Scan for the cell matching the given text and deliver its (X, Y) coordinate at center. 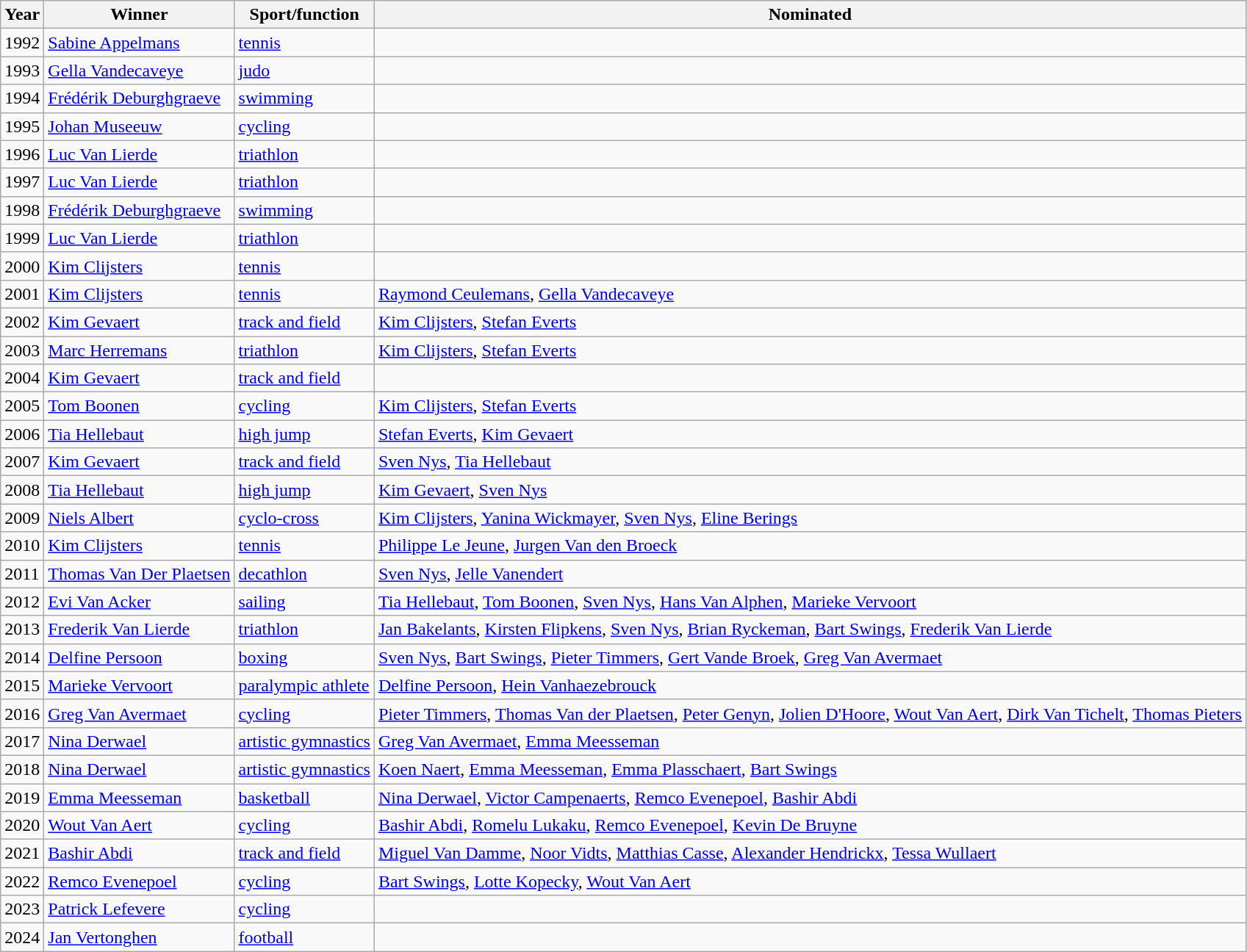
2014 (22, 657)
2015 (22, 685)
Niels Albert (140, 518)
Evi Van Acker (140, 602)
2005 (22, 406)
2001 (22, 294)
2012 (22, 602)
2008 (22, 490)
1994 (22, 98)
2013 (22, 630)
2021 (22, 854)
Wout Van Aert (140, 826)
Bart Swings, Lotte Kopecky, Wout Van Aert (810, 881)
2010 (22, 546)
Koen Naert, Emma Meesseman, Emma Plasschaert, Bart Swings (810, 769)
1992 (22, 43)
Frederik Van Lierde (140, 630)
1995 (22, 126)
2000 (22, 266)
2002 (22, 322)
Johan Museeuw (140, 126)
2017 (22, 741)
Emma Meesseman (140, 797)
1998 (22, 210)
2007 (22, 462)
decathlon (304, 574)
cyclo-cross (304, 518)
Stefan Everts, Kim Gevaert (810, 434)
Kim Clijsters, Yanina Wickmayer, Sven Nys, Eline Berings (810, 518)
Kim Gevaert, Sven Nys (810, 490)
2011 (22, 574)
Tia Hellebaut, Tom Boonen, Sven Nys, Hans Van Alphen, Marieke Vervoort (810, 602)
Nominated (810, 15)
Miguel Van Damme, Noor Vidts, Matthias Casse, Alexander Hendrickx, Tessa Wullaert (810, 854)
boxing (304, 657)
2006 (22, 434)
2022 (22, 881)
Pieter Timmers, Thomas Van der Plaetsen, Peter Genyn, Jolien D'Hoore, Wout Van Aert, Dirk Van Tichelt, Thomas Pieters (810, 713)
2016 (22, 713)
Thomas Van Der Plaetsen (140, 574)
Delfine Persoon, Hein Vanhaezebrouck (810, 685)
Year (22, 15)
basketball (304, 797)
2004 (22, 378)
1997 (22, 182)
Bashir Abdi, Romelu Lukaku, Remco Evenepoel, Kevin De Bruyne (810, 826)
Jan Bakelants, Kirsten Flipkens, Sven Nys, Brian Ryckeman, Bart Swings, Frederik Van Lierde (810, 630)
Sport/function (304, 15)
Gella Vandecaveye (140, 71)
Winner (140, 15)
Marieke Vervoort (140, 685)
Sabine Appelmans (140, 43)
Greg Van Avermaet, Emma Meesseman (810, 741)
Sven Nys, Jelle Vanendert (810, 574)
judo (304, 71)
Philippe Le Jeune, Jurgen Van den Broeck (810, 546)
2024 (22, 937)
Nina Derwael, Victor Campenaerts, Remco Evenepoel, Bashir Abdi (810, 797)
1993 (22, 71)
Jan Vertonghen (140, 937)
Marc Herremans (140, 350)
1999 (22, 238)
Patrick Lefevere (140, 909)
2018 (22, 769)
1996 (22, 154)
Tom Boonen (140, 406)
Remco Evenepoel (140, 881)
Sven Nys, Tia Hellebaut (810, 462)
2003 (22, 350)
Greg Van Avermaet (140, 713)
2023 (22, 909)
Bashir Abdi (140, 854)
Raymond Ceulemans, Gella Vandecaveye (810, 294)
Delfine Persoon (140, 657)
Sven Nys, Bart Swings, Pieter Timmers, Gert Vande Broek, Greg Van Avermaet (810, 657)
football (304, 937)
2009 (22, 518)
paralympic athlete (304, 685)
sailing (304, 602)
2020 (22, 826)
2019 (22, 797)
